Provide the [x, y] coordinate of the cell's center where the given text is located.  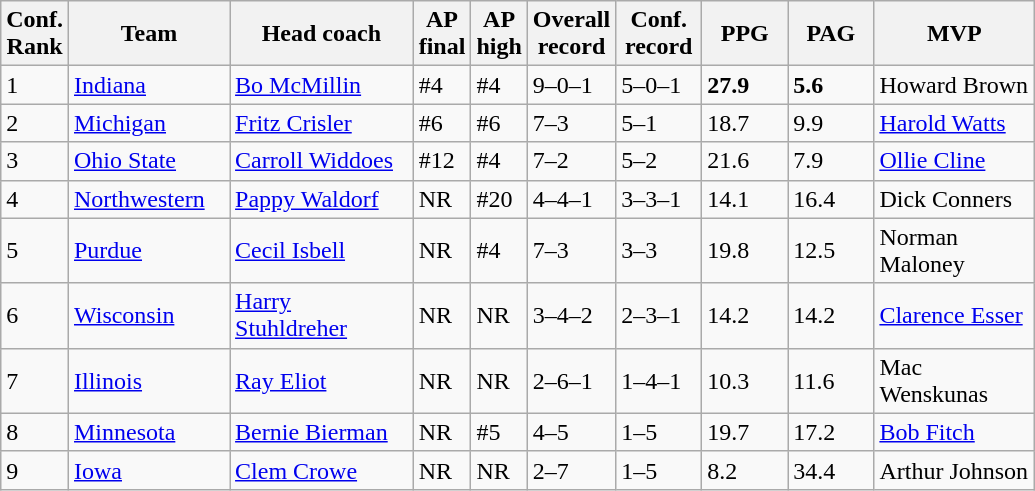
Indiana [148, 85]
PAG [831, 34]
#20 [499, 199]
Bernie Bierman [322, 432]
3–3 [659, 250]
Cecil Isbell [322, 250]
Norman Maloney [954, 250]
17.2 [831, 432]
4–4–1 [571, 199]
Bob Fitch [954, 432]
5–2 [659, 161]
5.6 [831, 85]
Ollie Cline [954, 161]
Ohio State [148, 161]
Carroll Widdoes [322, 161]
11.6 [831, 380]
Wisconsin [148, 316]
4–5 [571, 432]
34.4 [831, 470]
14.1 [745, 199]
Dick Conners [954, 199]
Mac Wenskunas [954, 380]
MVP [954, 34]
Conf. Rank [35, 34]
7–2 [571, 161]
3–3–1 [659, 199]
2 [35, 123]
2–3–1 [659, 316]
9 [35, 470]
#5 [499, 432]
19.8 [745, 250]
19.7 [745, 432]
Fritz Crisler [322, 123]
4 [35, 199]
6 [35, 316]
2–6–1 [571, 380]
18.7 [745, 123]
21.6 [745, 161]
5–0–1 [659, 85]
Harry Stuhldreher [322, 316]
9–0–1 [571, 85]
27.9 [745, 85]
Clarence Esser [954, 316]
9.9 [831, 123]
AP final [442, 34]
3–4–2 [571, 316]
Northwestern [148, 199]
Bo McMillin [322, 85]
AP high [499, 34]
#12 [442, 161]
Purdue [148, 250]
Harold Watts [954, 123]
Arthur Johnson [954, 470]
7 [35, 380]
Howard Brown [954, 85]
7.9 [831, 161]
5 [35, 250]
12.5 [831, 250]
PPG [745, 34]
Iowa [148, 470]
Overall record [571, 34]
8.2 [745, 470]
2–7 [571, 470]
Team [148, 34]
Clem Crowe [322, 470]
Minnesota [148, 432]
Pappy Waldorf [322, 199]
3 [35, 161]
16.4 [831, 199]
5–1 [659, 123]
Ray Eliot [322, 380]
1–4–1 [659, 380]
Conf. record [659, 34]
Head coach [322, 34]
Illinois [148, 380]
10.3 [745, 380]
8 [35, 432]
Michigan [148, 123]
1 [35, 85]
